Return [X, Y] of the center of cell containing provided text 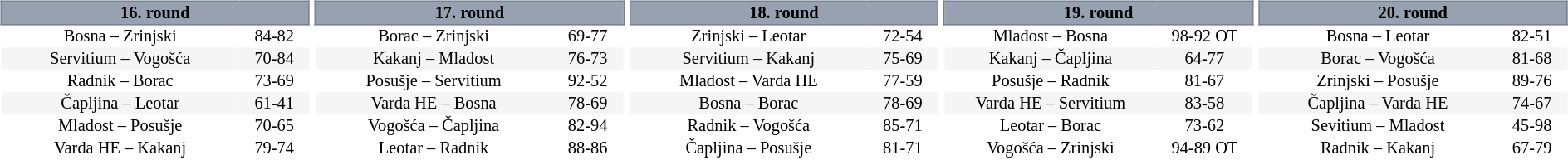
70-84 [274, 60]
79-74 [274, 149]
Leotar – Radnik [434, 149]
92-52 [588, 81]
Bosna – Zrinjski [120, 36]
69-77 [588, 36]
Varda HE – Servitium [1051, 104]
77-59 [902, 81]
Leotar – Borac [1051, 126]
Kakanj – Čapljina [1051, 60]
Radnik – Kakanj [1379, 149]
Servitium – Vogošća [120, 60]
Čapljina – Posušje [748, 149]
83-58 [1204, 104]
Zrinjski – Posušje [1379, 81]
17. round [470, 12]
Sevitium – Mladost [1379, 126]
Čapljina – Varda HE [1379, 104]
Borac – Vogošća [1379, 60]
94-89 OT [1204, 149]
81-67 [1204, 81]
61-41 [274, 104]
76-73 [588, 60]
45-98 [1531, 126]
73-62 [1204, 126]
Mladost – Bosna [1051, 36]
Bosna – Leotar [1379, 36]
73-69 [274, 81]
Radnik – Vogošća [748, 126]
64-77 [1204, 60]
Zrinjski – Leotar [748, 36]
81-68 [1531, 60]
16. round [154, 12]
Mladost – Varda HE [748, 81]
89-76 [1531, 81]
85-71 [902, 126]
74-67 [1531, 104]
19. round [1098, 12]
Čapljina – Leotar [120, 104]
81-71 [902, 149]
Mladost – Posušje [120, 126]
Varda HE – Kakanj [120, 149]
Vogošća – Čapljina [434, 126]
Radnik – Borac [120, 81]
88-86 [588, 149]
Posušje – Servitium [434, 81]
Posušje – Radnik [1051, 81]
Varda HE – Bosna [434, 104]
20. round [1414, 12]
18. round [784, 12]
84-82 [274, 36]
Kakanj – Mladost [434, 60]
82-94 [588, 126]
75-69 [902, 60]
70-65 [274, 126]
Servitium – Kakanj [748, 60]
Bosna – Borac [748, 104]
72-54 [902, 36]
Borac – Zrinjski [434, 36]
67-79 [1531, 149]
98-92 OT [1204, 36]
Vogošća – Zrinjski [1051, 149]
82-51 [1531, 36]
